Locate the cell with the specified text and output its [x, y] center coordinate. 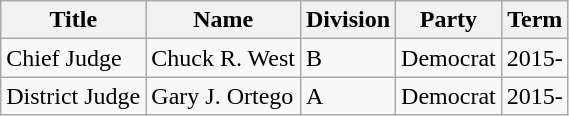
A [348, 96]
Gary J. Ortego [224, 96]
Chuck R. West [224, 58]
Party [449, 20]
B [348, 58]
Division [348, 20]
Title [74, 20]
Term [534, 20]
Name [224, 20]
Chief Judge [74, 58]
District Judge [74, 96]
